Return [X, Y] of the center of cell containing provided text 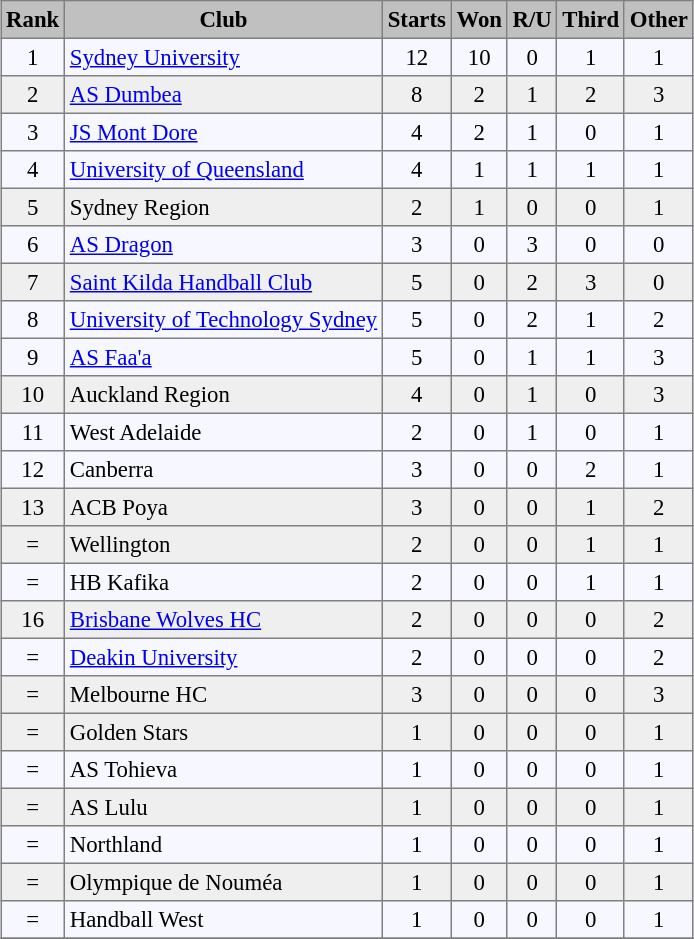
Golden Stars [224, 732]
Melbourne HC [224, 695]
7 [33, 282]
Rank [33, 20]
AS Lulu [224, 807]
R/U [532, 20]
Olympique de Nouméa [224, 882]
Wellington [224, 545]
Third [590, 20]
9 [33, 357]
AS Faa'a [224, 357]
Sydney Region [224, 207]
Won [479, 20]
Club [224, 20]
Canberra [224, 470]
University of Technology Sydney [224, 320]
Handball West [224, 920]
JS Mont Dore [224, 132]
West Adelaide [224, 432]
Saint Kilda Handball Club [224, 282]
Sydney University [224, 57]
Starts [416, 20]
ACB Poya [224, 507]
16 [33, 620]
Auckland Region [224, 395]
AS Dumbea [224, 95]
11 [33, 432]
University of Queensland [224, 170]
Brisbane Wolves HC [224, 620]
AS Tohieva [224, 770]
Deakin University [224, 657]
AS Dragon [224, 245]
6 [33, 245]
HB Kafika [224, 582]
13 [33, 507]
Other [658, 20]
Northland [224, 845]
